Output the [x, y] coordinate of the center of the cell containing the given text.  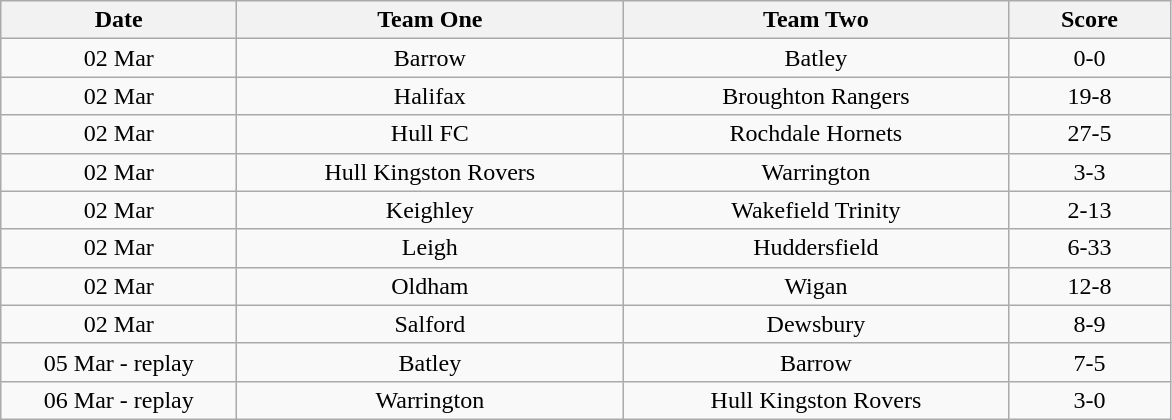
0-0 [1090, 58]
12-8 [1090, 286]
Team Two [816, 20]
Wigan [816, 286]
05 Mar - replay [119, 362]
7-5 [1090, 362]
27-5 [1090, 134]
Date [119, 20]
Leigh [430, 248]
2-13 [1090, 210]
Team One [430, 20]
3-0 [1090, 400]
Rochdale Hornets [816, 134]
Broughton Rangers [816, 96]
Hull FC [430, 134]
Oldham [430, 286]
3-3 [1090, 172]
6-33 [1090, 248]
Dewsbury [816, 324]
Wakefield Trinity [816, 210]
Huddersfield [816, 248]
Score [1090, 20]
Halifax [430, 96]
19-8 [1090, 96]
Keighley [430, 210]
8-9 [1090, 324]
06 Mar - replay [119, 400]
Salford [430, 324]
